Search for the cell housing the specified text and yield its (X, Y) center coordinate. 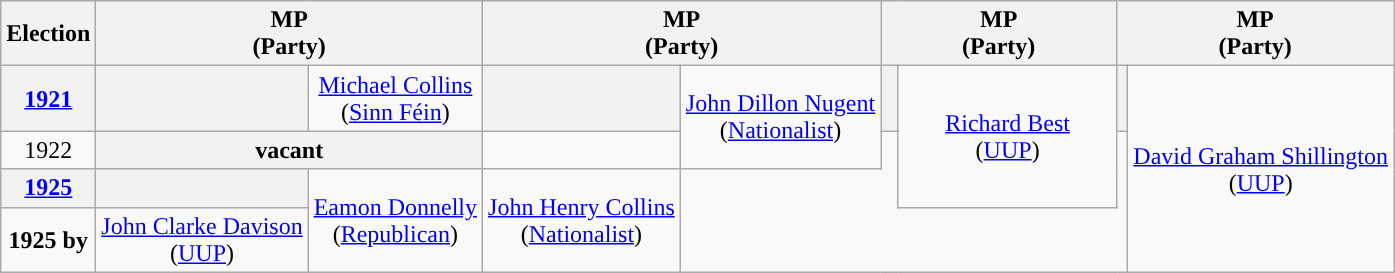
Michael Collins(Sinn Féin) (395, 98)
David Graham Shillington(UUP) (1261, 169)
John Clarke Davison (UUP) (202, 240)
John Dillon Nugent (Nationalist) (780, 118)
1925 by (48, 240)
1922 (48, 150)
Eamon Donnelly(Republican) (395, 220)
1921 (48, 98)
Richard Best(UUP) (1007, 136)
John Henry Collins (Nationalist) (582, 220)
vacant (290, 150)
Election (48, 34)
1925 (48, 188)
